Locate the cell with the specified text and output its [x, y] center coordinate. 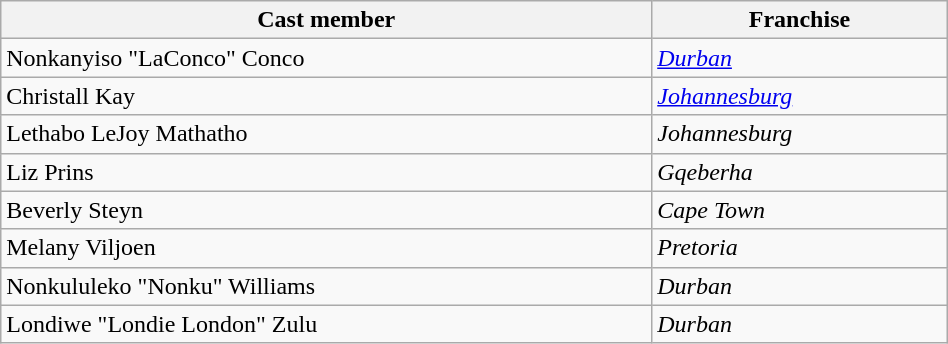
Liz Prins [326, 172]
Franchise [800, 20]
Beverly Steyn [326, 210]
Nonkululeko "Nonku" Williams [326, 286]
Nonkanyiso "LaConco" Conco [326, 58]
Cape Town [800, 210]
Lethabo LeJoy Mathatho [326, 134]
Cast member [326, 20]
Gqeberha [800, 172]
Melany Viljoen [326, 248]
Christall Kay [326, 96]
Pretoria [800, 248]
Londiwe "Londie London" Zulu [326, 324]
